From the cell containing the given text, extract its center point as [x, y] coordinate. 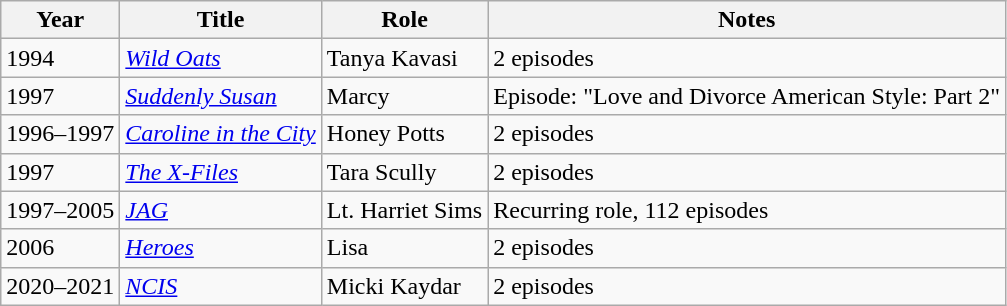
Marcy [404, 96]
Recurring role, 112 episodes [747, 210]
Year [60, 20]
Tara Scully [404, 172]
Caroline in the City [220, 134]
Episode: "Love and Divorce American Style: Part 2" [747, 96]
Suddenly Susan [220, 96]
Micki Kaydar [404, 286]
1996–1997 [60, 134]
The X-Files [220, 172]
2006 [60, 248]
JAG [220, 210]
Notes [747, 20]
Lt. Harriet Sims [404, 210]
Heroes [220, 248]
1997–2005 [60, 210]
Lisa [404, 248]
2020–2021 [60, 286]
Tanya Kavasi [404, 58]
Role [404, 20]
Honey Potts [404, 134]
Wild Oats [220, 58]
1994 [60, 58]
NCIS [220, 286]
Title [220, 20]
